Output the [X, Y] coordinate of the center of the cell containing the given text.  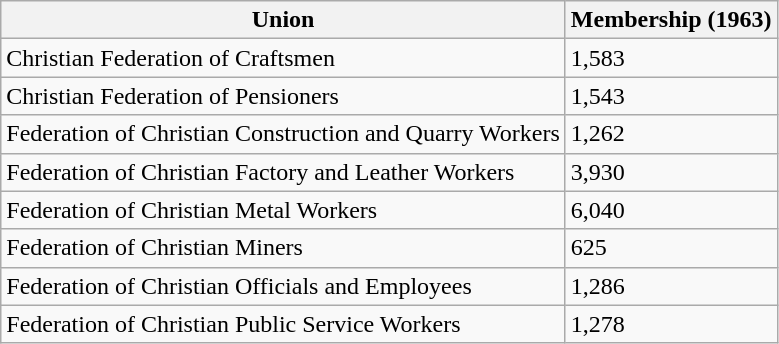
Federation of Christian Public Service Workers [284, 324]
Federation of Christian Metal Workers [284, 210]
1,286 [671, 286]
Membership (1963) [671, 20]
Federation of Christian Miners [284, 248]
Federation of Christian Officials and Employees [284, 286]
Union [284, 20]
Christian Federation of Pensioners [284, 96]
Federation of Christian Construction and Quarry Workers [284, 134]
1,543 [671, 96]
625 [671, 248]
Christian Federation of Craftsmen [284, 58]
1,262 [671, 134]
1,583 [671, 58]
1,278 [671, 324]
3,930 [671, 172]
Federation of Christian Factory and Leather Workers [284, 172]
6,040 [671, 210]
